Detect which cell encompasses the target text, then output its (X, Y) center coordinate. 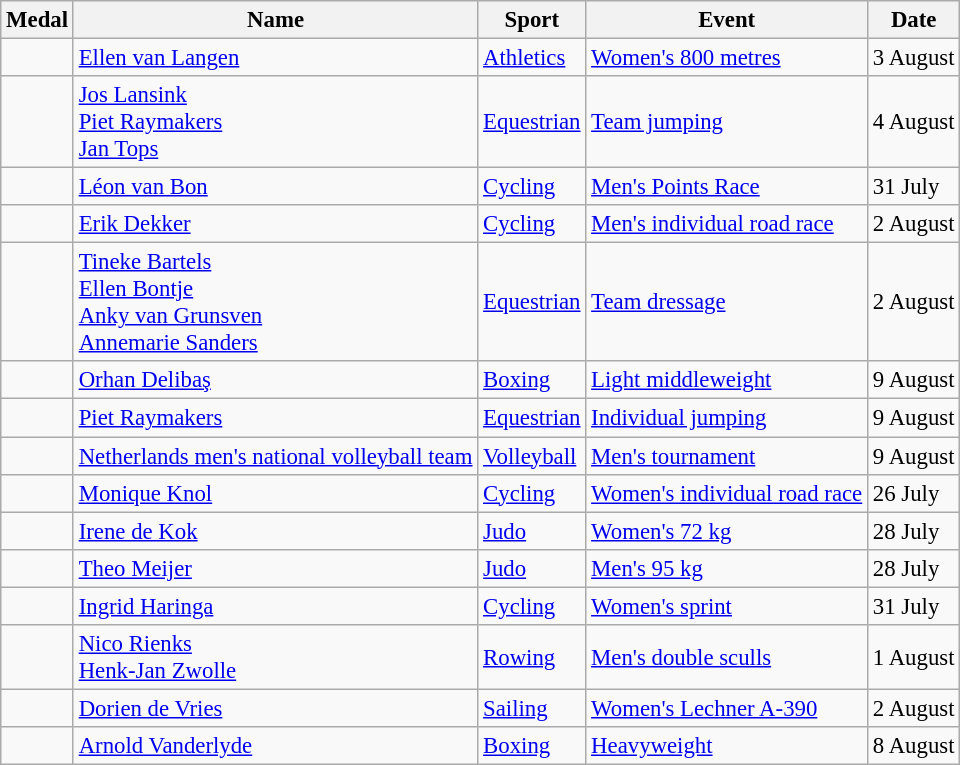
Ellen van Langen (275, 58)
Nico RienksHenk-Jan Zwolle (275, 658)
Sport (532, 20)
Theo Meijer (275, 568)
Women's 800 metres (727, 58)
Men's individual road race (727, 224)
Heavyweight (727, 746)
Men's Points Race (727, 187)
Event (727, 20)
Light middleweight (727, 381)
Erik Dekker (275, 224)
3 August (914, 58)
Irene de Kok (275, 531)
Piet Raymakers (275, 418)
Léon van Bon (275, 187)
Tineke BartelsEllen BontjeAnky van GrunsvenAnnemarie Sanders (275, 302)
1 August (914, 658)
Orhan Delibaş (275, 381)
Sailing (532, 708)
Arnold Vanderlyde (275, 746)
Women's individual road race (727, 493)
Men's tournament (727, 456)
Rowing (532, 658)
Women's 72 kg (727, 531)
Athletics (532, 58)
Date (914, 20)
Jos LansinkPiet RaymakersJan Tops (275, 122)
Netherlands men's national volleyball team (275, 456)
Volleyball (532, 456)
Women's sprint (727, 606)
Women's Lechner A-390 (727, 708)
Dorien de Vries (275, 708)
26 July (914, 493)
Men's 95 kg (727, 568)
Medal (38, 20)
8 August (914, 746)
Name (275, 20)
4 August (914, 122)
Men's double sculls (727, 658)
Ingrid Haringa (275, 606)
Team jumping (727, 122)
Individual jumping (727, 418)
Team dressage (727, 302)
Monique Knol (275, 493)
